Determine the (x, y) coordinate at the center of the cell enclosing the given text.  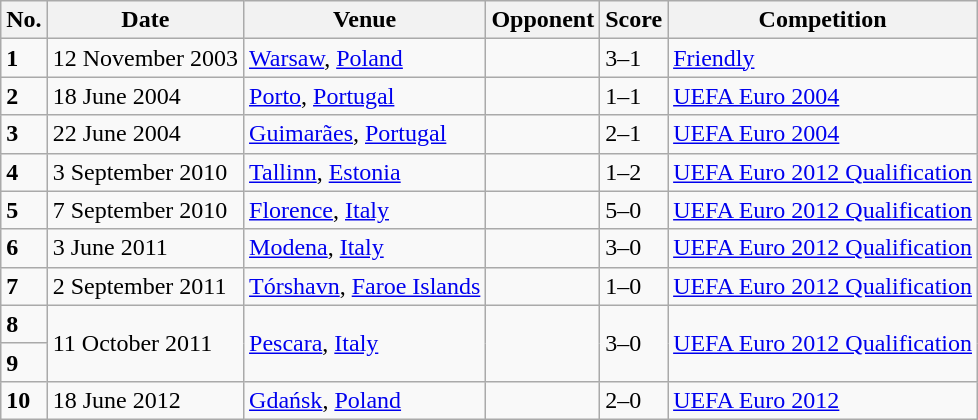
3–1 (634, 58)
Porto, Portugal (365, 96)
Opponent (543, 20)
UEFA Euro 2012 (823, 400)
10 (24, 400)
Tallinn, Estonia (365, 172)
Florence, Italy (365, 210)
1–2 (634, 172)
Venue (365, 20)
6 (24, 248)
2–1 (634, 134)
Tórshavn, Faroe Islands (365, 286)
5–0 (634, 210)
1–0 (634, 286)
2 September 2011 (145, 286)
4 (24, 172)
3 September 2010 (145, 172)
18 June 2012 (145, 400)
8 (24, 324)
2–0 (634, 400)
3 June 2011 (145, 248)
Date (145, 20)
Pescara, Italy (365, 343)
22 June 2004 (145, 134)
1 (24, 58)
3 (24, 134)
7 (24, 286)
1–1 (634, 96)
Modena, Italy (365, 248)
Score (634, 20)
2 (24, 96)
Friendly (823, 58)
No. (24, 20)
11 October 2011 (145, 343)
Warsaw, Poland (365, 58)
Competition (823, 20)
5 (24, 210)
Gdańsk, Poland (365, 400)
Guimarães, Portugal (365, 134)
18 June 2004 (145, 96)
7 September 2010 (145, 210)
9 (24, 362)
12 November 2003 (145, 58)
